From the cell containing the given text, extract its center point as [X, Y] coordinate. 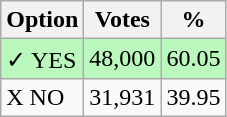
60.05 [194, 59]
X NO [42, 97]
% [194, 20]
✓ YES [42, 59]
31,931 [122, 97]
Votes [122, 20]
48,000 [122, 59]
39.95 [194, 97]
Option [42, 20]
